Find where the given text appears and provide that cell's center as [x, y] coordinate. 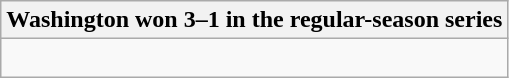
Washington won 3–1 in the regular-season series [254, 20]
